Extract the [x, y] coordinate from the center of the cell holding the provided text.  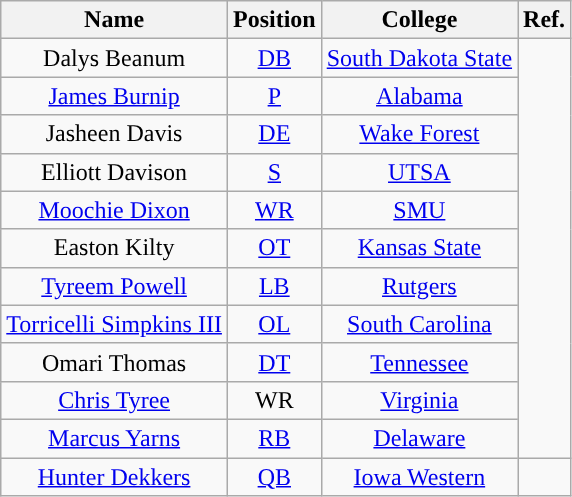
Moochie Dixon [114, 210]
South Dakota State [419, 58]
Kansas State [419, 248]
SMU [419, 210]
Elliott Davison [114, 172]
Tennessee [419, 362]
James Burnip [114, 96]
Rutgers [419, 286]
Virginia [419, 400]
QB [274, 477]
Jasheen Davis [114, 134]
Marcus Yarns [114, 438]
OL [274, 324]
DT [274, 362]
Name [114, 20]
Position [274, 20]
DE [274, 134]
Torricelli Simpkins III [114, 324]
LB [274, 286]
Tyreem Powell [114, 286]
Hunter Dekkers [114, 477]
S [274, 172]
Iowa Western [419, 477]
DB [274, 58]
Chris Tyree [114, 400]
South Carolina [419, 324]
OT [274, 248]
Wake Forest [419, 134]
Delaware [419, 438]
RB [274, 438]
Dalys Beanum [114, 58]
Omari Thomas [114, 362]
UTSA [419, 172]
Alabama [419, 96]
College [419, 20]
P [274, 96]
Easton Kilty [114, 248]
Ref. [544, 20]
